From the cell containing the given text, extract its center point as [x, y] coordinate. 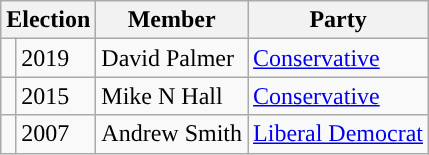
David Palmer [172, 58]
Mike N Hall [172, 96]
Election [48, 20]
Andrew Smith [172, 134]
Party [338, 20]
2015 [56, 96]
2019 [56, 58]
Member [172, 20]
Liberal Democrat [338, 134]
2007 [56, 134]
